Search for the cell housing the specified text and yield its (X, Y) center coordinate. 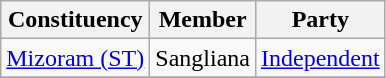
Sangliana (203, 58)
Party (320, 20)
Independent (320, 58)
Constituency (76, 20)
Member (203, 20)
Mizoram (ST) (76, 58)
